Return (X, Y) of the center of cell containing provided text 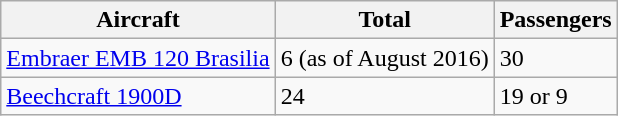
6 (as of August 2016) (384, 58)
30 (556, 58)
Passengers (556, 20)
Embraer EMB 120 Brasilia (138, 58)
Aircraft (138, 20)
Beechcraft 1900D (138, 96)
24 (384, 96)
Total (384, 20)
19 or 9 (556, 96)
